Identify which cell holds the provided text, then report its (x, y) central coordinate. 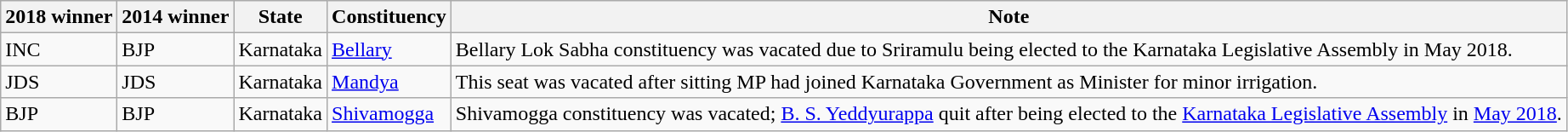
Bellary Lok Sabha constituency was vacated due to Sriramulu being elected to the Karnataka Legislative Assembly in May 2018. (1008, 49)
Note (1008, 17)
Bellary (389, 49)
2018 winner (60, 17)
This seat was vacated after sitting MP had joined Karnataka Government as Minister for minor irrigation. (1008, 82)
Shivamogga constituency was vacated; B. S. Yeddyurappa quit after being elected to the Karnataka Legislative Assembly in May 2018. (1008, 114)
Mandya (389, 82)
2014 winner (175, 17)
Shivamogga (389, 114)
INC (60, 49)
Constituency (389, 17)
State (281, 17)
